From the cell containing the given text, extract its center point as (X, Y) coordinate. 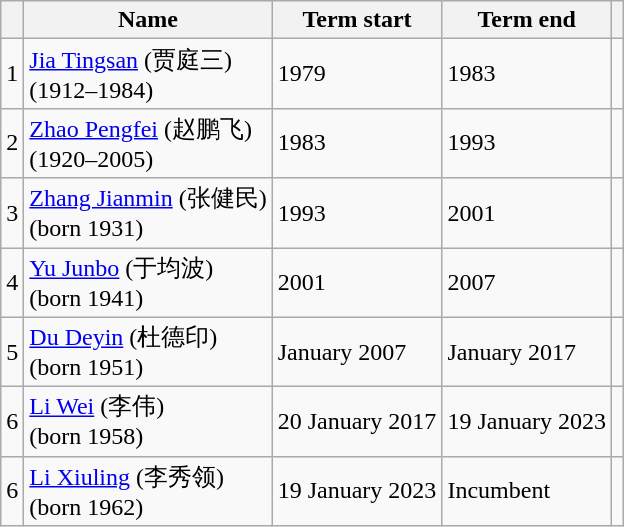
January 2017 (527, 352)
5 (12, 352)
2 (12, 143)
Zhao Pengfei (赵鹏飞)(1920–2005) (148, 143)
1979 (357, 74)
4 (12, 283)
Name (148, 20)
Du Deyin (杜德印)(born 1951) (148, 352)
Term end (527, 20)
Term start (357, 20)
20 January 2017 (357, 422)
3 (12, 213)
1 (12, 74)
Li Xiuling (李秀领)(born 1962) (148, 491)
Jia Tingsan (贾庭三)(1912–1984) (148, 74)
Li Wei (李伟)(born 1958) (148, 422)
Yu Junbo (于均波)(born 1941) (148, 283)
Zhang Jianmin (张健民)(born 1931) (148, 213)
Incumbent (527, 491)
January 2007 (357, 352)
2007 (527, 283)
